For the text-containing cell, return its midpoint in (x, y) coordinate format. 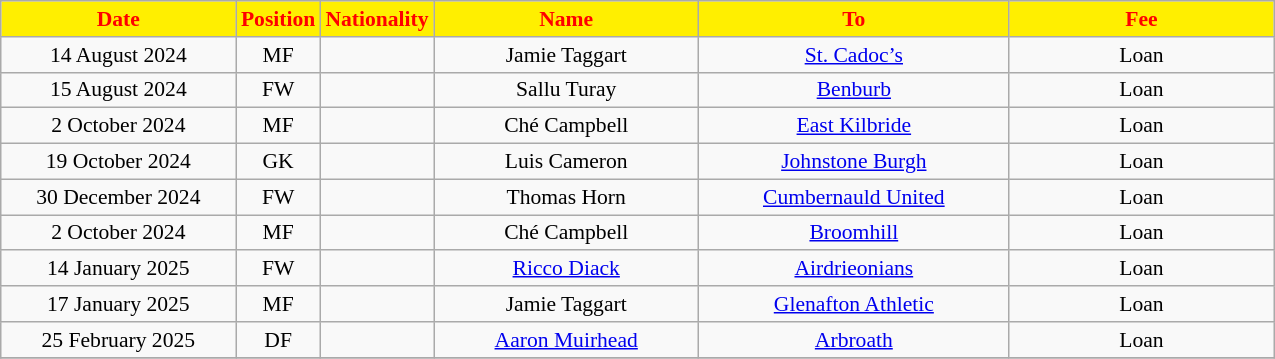
Arbroath (854, 340)
Ricco Diack (566, 269)
Fee (1142, 19)
Johnstone Burgh (854, 162)
Position (278, 19)
St. Cadoc’s (854, 55)
Sallu Turay (566, 90)
East Kilbride (854, 126)
30 December 2024 (118, 197)
Broomhill (854, 233)
14 August 2024 (118, 55)
Date (118, 19)
To (854, 19)
17 January 2025 (118, 304)
Thomas Horn (566, 197)
15 August 2024 (118, 90)
Name (566, 19)
Nationality (376, 19)
DF (278, 340)
Airdrieonians (854, 269)
Glenafton Athletic (854, 304)
Luis Cameron (566, 162)
Aaron Muirhead (566, 340)
14 January 2025 (118, 269)
25 February 2025 (118, 340)
Benburb (854, 90)
Cumbernauld United (854, 197)
GK (278, 162)
19 October 2024 (118, 162)
